Extract the [x, y] coordinate from the center of the cell holding the provided text.  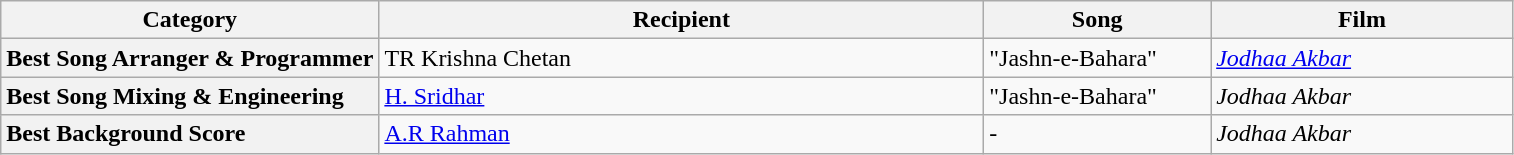
- [1098, 134]
A.R Rahman [682, 134]
Recipient [682, 20]
Film [1362, 20]
TR Krishna Chetan [682, 58]
Best Song Mixing & Engineering [190, 96]
Song [1098, 20]
H. Sridhar [682, 96]
Best Song Arranger & Programmer [190, 58]
Best Background Score [190, 134]
Category [190, 20]
